Return (X, Y) of the center of cell containing provided text 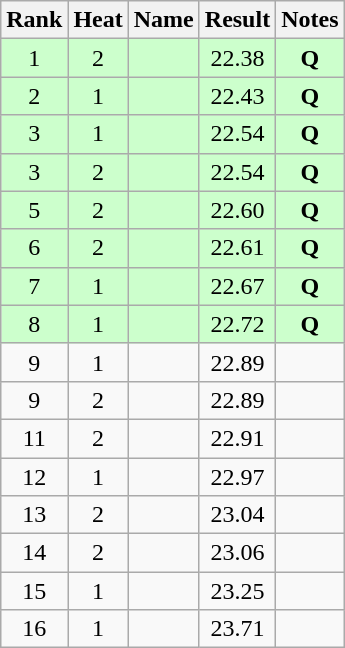
12 (34, 477)
23.71 (237, 629)
22.60 (237, 210)
22.67 (237, 286)
23.04 (237, 515)
22.91 (237, 438)
5 (34, 210)
15 (34, 591)
22.43 (237, 96)
Notes (310, 20)
22.72 (237, 324)
22.38 (237, 58)
6 (34, 248)
23.25 (237, 591)
13 (34, 515)
14 (34, 553)
22.61 (237, 248)
16 (34, 629)
Result (237, 20)
22.97 (237, 477)
8 (34, 324)
11 (34, 438)
Rank (34, 20)
Name (164, 20)
7 (34, 286)
23.06 (237, 553)
Heat (98, 20)
